Search for the cell housing the specified text and yield its [x, y] center coordinate. 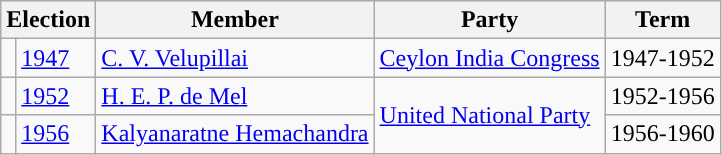
H. E. P. de Mel [235, 96]
Term [662, 20]
1952-1956 [662, 96]
Party [490, 20]
1947 [56, 58]
Election [48, 20]
1947-1952 [662, 58]
1952 [56, 96]
1956 [56, 134]
C. V. Velupillai [235, 58]
Ceylon India Congress [490, 58]
1956-1960 [662, 134]
United National Party [490, 115]
Kalyanaratne Hemachandra [235, 134]
Member [235, 20]
